Determine the (X, Y) coordinate at the center of the cell enclosing the given text.  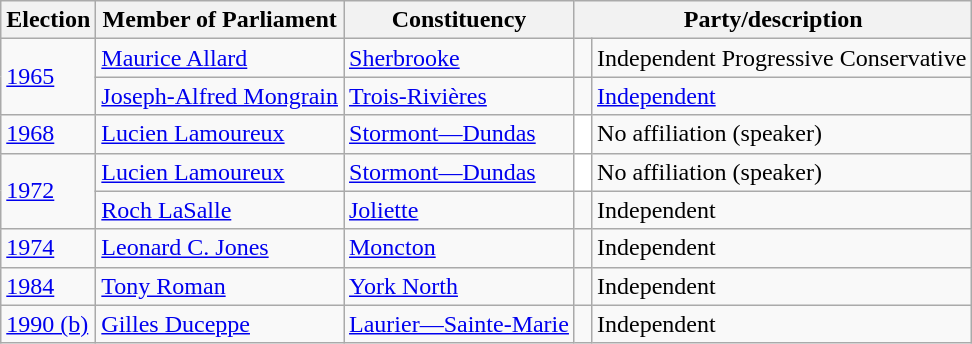
Roch LaSalle (220, 210)
1965 (48, 77)
Trois-Rivières (460, 96)
Member of Parliament (220, 20)
York North (460, 286)
Joliette (460, 210)
1990 (b) (48, 324)
Joseph-Alfred Mongrain (220, 96)
Leonard C. Jones (220, 248)
1972 (48, 191)
Election (48, 20)
1968 (48, 134)
Maurice Allard (220, 58)
Laurier—Sainte-Marie (460, 324)
Independent Progressive Conservative (782, 58)
Gilles Duceppe (220, 324)
1974 (48, 248)
Tony Roman (220, 286)
Sherbrooke (460, 58)
Constituency (460, 20)
Party/description (772, 20)
Moncton (460, 248)
1984 (48, 286)
